Locate the cell with the specified text and output its (x, y) center coordinate. 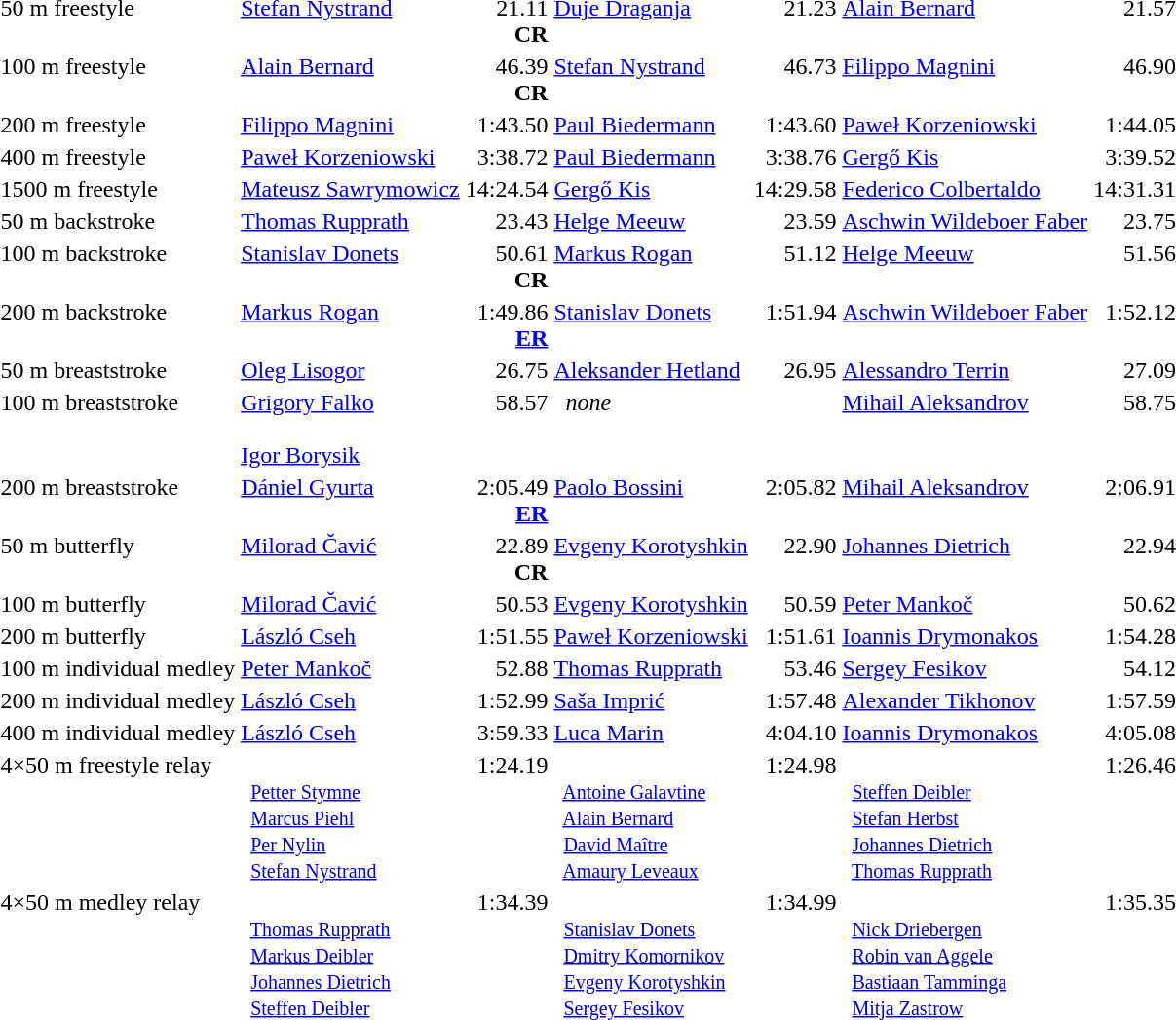
22.89CR (507, 559)
46.73 (795, 80)
Alessandro Terrin (965, 370)
1:51.55 (507, 636)
50.53 (507, 604)
Steffen Deibler Stefan Herbst Johannes Dietrich Thomas Rupprath (965, 817)
Mateusz Sawrymowicz (351, 189)
58.57 (507, 429)
53.46 (795, 668)
1:51.61 (795, 636)
22.90 (795, 559)
2:05.82 (795, 501)
14:24.54 (507, 189)
1:57.48 (795, 700)
Luca Marin (651, 733)
Dániel Gyurta (351, 501)
1:49.86 ER (507, 325)
23.59 (795, 221)
none (651, 429)
3:59.33 (507, 733)
1:43.60 (795, 125)
1:24.19 (507, 817)
Saša Imprić (651, 700)
Aleksander Hetland (651, 370)
Petter Stymne Marcus Piehl Per Nylin Stefan Nystrand (351, 817)
1:43.50 (507, 125)
3:38.76 (795, 157)
14:29.58 (795, 189)
46.39CR (507, 80)
4:04.10 (795, 733)
1:51.94 (795, 325)
Antoine Galavtine Alain Bernard David Maître Amaury Leveaux (651, 817)
Oleg Lisogor (351, 370)
Stefan Nystrand (651, 80)
50.59 (795, 604)
Alain Bernard (351, 80)
Federico Colbertaldo (965, 189)
52.88 (507, 668)
3:38.72 (507, 157)
Alexander Tikhonov (965, 700)
51.12 (795, 267)
1:52.99 (507, 700)
1:24.98 (795, 817)
50.61 CR (507, 267)
2:05.49ER (507, 501)
Sergey Fesikov (965, 668)
26.95 (795, 370)
Paolo Bossini (651, 501)
Johannes Dietrich (965, 559)
26.75 (507, 370)
Grigory Falko Igor Borysik (351, 429)
23.43 (507, 221)
